For the text-containing cell, return its midpoint in (X, Y) coordinate format. 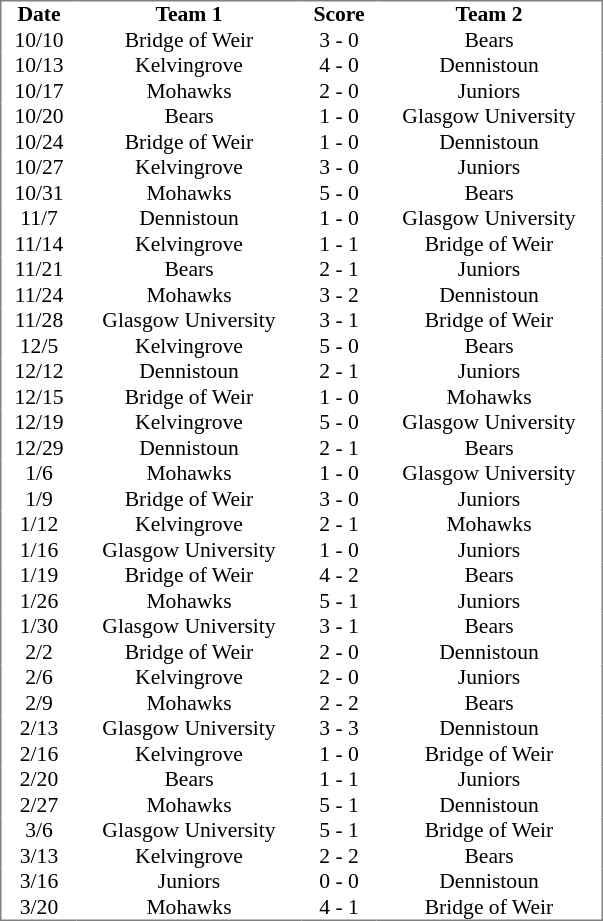
3/6 (39, 831)
1/12 (39, 525)
3/16 (39, 881)
1/30 (39, 627)
4 - 1 (340, 907)
12/29 (39, 448)
2/20 (39, 779)
Score (340, 14)
3/13 (39, 856)
11/21 (39, 269)
4 - 0 (340, 65)
3/20 (39, 907)
Date (39, 14)
0 - 0 (340, 881)
12/12 (39, 371)
2/6 (39, 677)
10/24 (39, 142)
2/13 (39, 729)
11/14 (39, 244)
11/7 (39, 219)
12/5 (39, 346)
4 - 2 (340, 575)
1/9 (39, 499)
10/20 (39, 117)
2/9 (39, 703)
11/28 (39, 321)
10/10 (39, 40)
10/13 (39, 65)
10/31 (39, 193)
1/19 (39, 575)
2/2 (39, 652)
3 - 3 (340, 729)
1/26 (39, 601)
11/24 (39, 295)
12/15 (39, 397)
2/27 (39, 805)
3 - 2 (340, 295)
Team 1 (188, 14)
10/17 (39, 91)
Team 2 (489, 14)
2/16 (39, 754)
1/16 (39, 550)
1/6 (39, 473)
12/19 (39, 423)
10/27 (39, 167)
